From the cell containing the given text, extract its center point as [X, Y] coordinate. 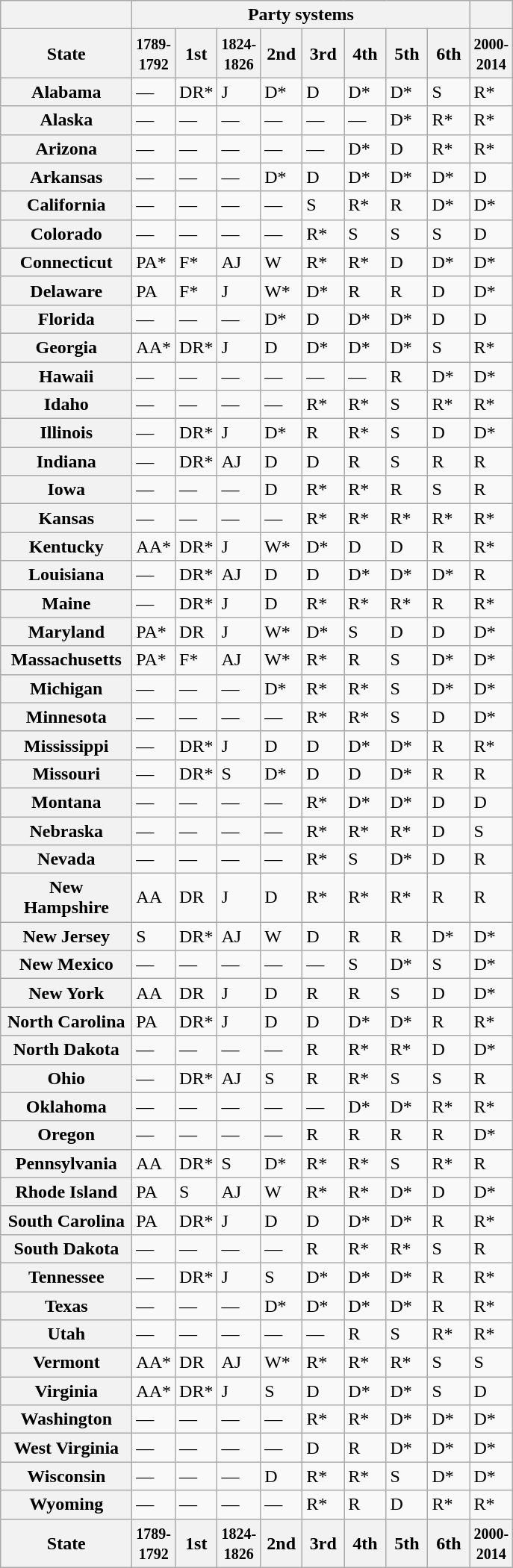
Montana [66, 802]
New Hampshire [66, 897]
Indiana [66, 461]
New Mexico [66, 965]
Maryland [66, 632]
North Dakota [66, 1050]
West Virginia [66, 1448]
Pennsylvania [66, 1163]
Idaho [66, 405]
Hawaii [66, 376]
Arizona [66, 149]
Wyoming [66, 1505]
Nebraska [66, 831]
Texas [66, 1306]
Mississippi [66, 745]
Kentucky [66, 547]
Minnesota [66, 717]
California [66, 205]
Tennessee [66, 1277]
Maine [66, 603]
Missouri [66, 774]
Rhode Island [66, 1192]
Georgia [66, 347]
Oregon [66, 1135]
Delaware [66, 290]
Michigan [66, 688]
South Dakota [66, 1248]
North Carolina [66, 1021]
Florida [66, 319]
Arkansas [66, 177]
Vermont [66, 1363]
Virginia [66, 1391]
Nevada [66, 859]
Ohio [66, 1078]
Kansas [66, 518]
Iowa [66, 490]
Alabama [66, 92]
Utah [66, 1334]
Oklahoma [66, 1107]
New Jersey [66, 936]
Louisiana [66, 575]
Washington [66, 1419]
Connecticut [66, 262]
Party systems [301, 15]
Massachusetts [66, 660]
New York [66, 993]
South Carolina [66, 1220]
Colorado [66, 234]
Wisconsin [66, 1476]
Alaska [66, 120]
Illinois [66, 433]
